Search for the cell housing the specified text and yield its (x, y) center coordinate. 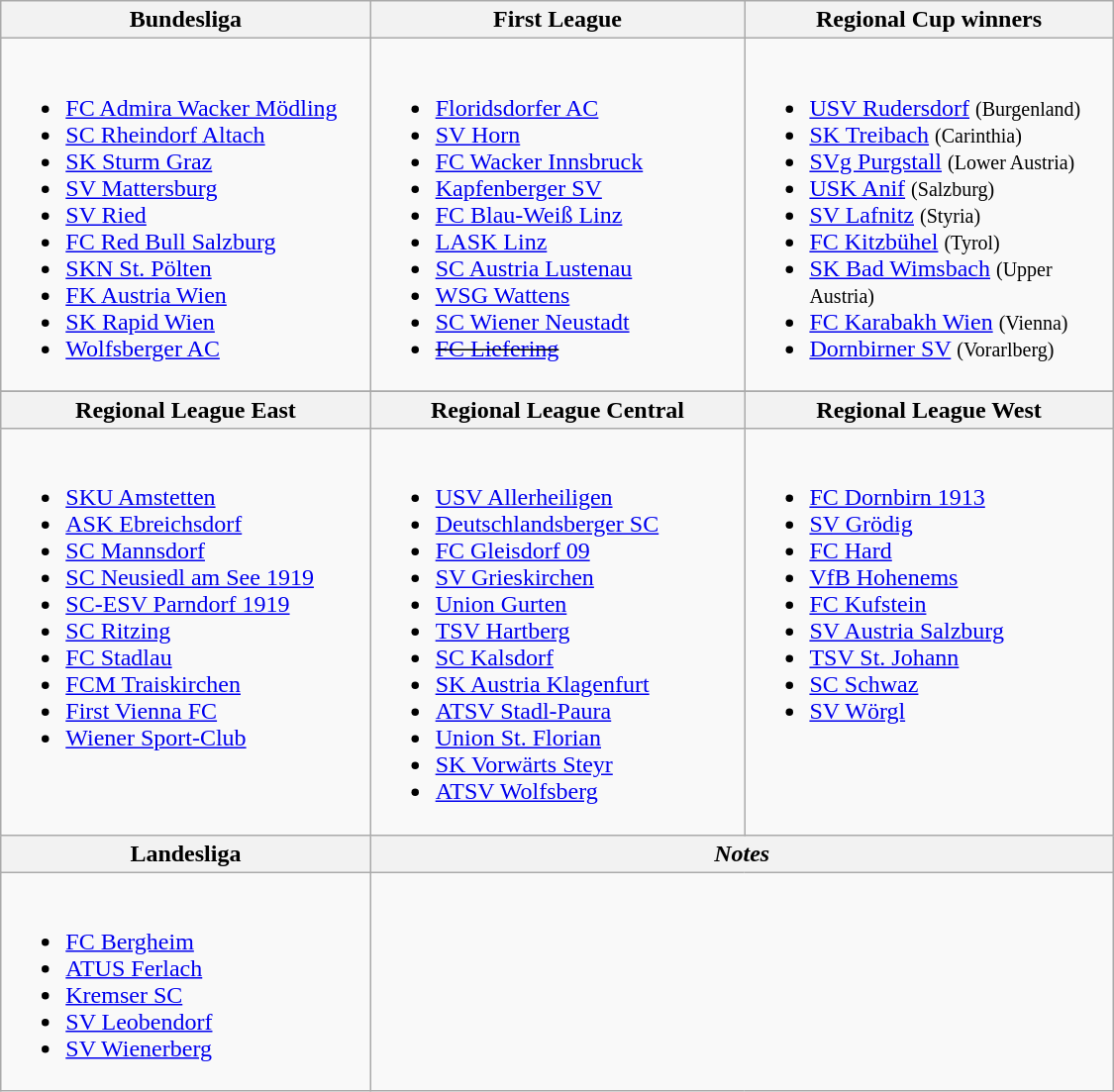
Landesliga (186, 853)
FC BergheimATUS FerlachKremser SCSV LeobendorfSV Wienerberg (186, 982)
Regional League West (929, 410)
Regional League Central (557, 410)
First League (557, 20)
Regional Cup winners (929, 20)
FC Dornbirn 1913SV GrödigFC HardVfB HohenemsFC KufsteinSV Austria SalzburgTSV St. JohannSC SchwazSV Wörgl (929, 632)
Regional League East (186, 410)
Bundesliga (186, 20)
Floridsdorfer ACSV HornFC Wacker InnsbruckKapfenberger SVFC Blau-Weiß LinzLASK LinzSC Austria LustenauWSG WattensSC Wiener NeustadtFC Liefering (557, 215)
Notes (742, 853)
